Capture the cell that displays the provided text and extract its [X, Y] central coordinate. 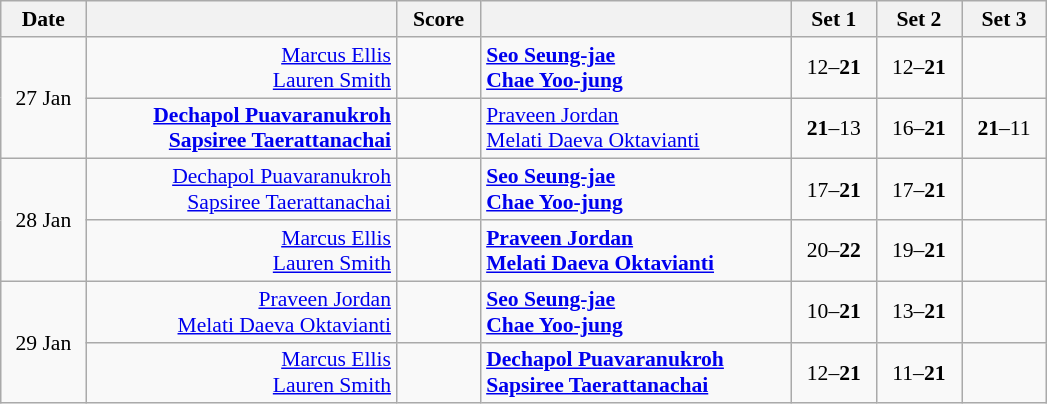
Date [44, 19]
21–11 [1004, 128]
11–21 [918, 372]
29 Jan [44, 342]
19–21 [918, 250]
27 Jan [44, 98]
20–22 [834, 250]
Score [438, 19]
Set 3 [1004, 19]
Set 1 [834, 19]
13–21 [918, 312]
28 Jan [44, 220]
Set 2 [918, 19]
21–13 [834, 128]
10–21 [834, 312]
16–21 [918, 128]
